Return (x, y) of the center of cell containing provided text 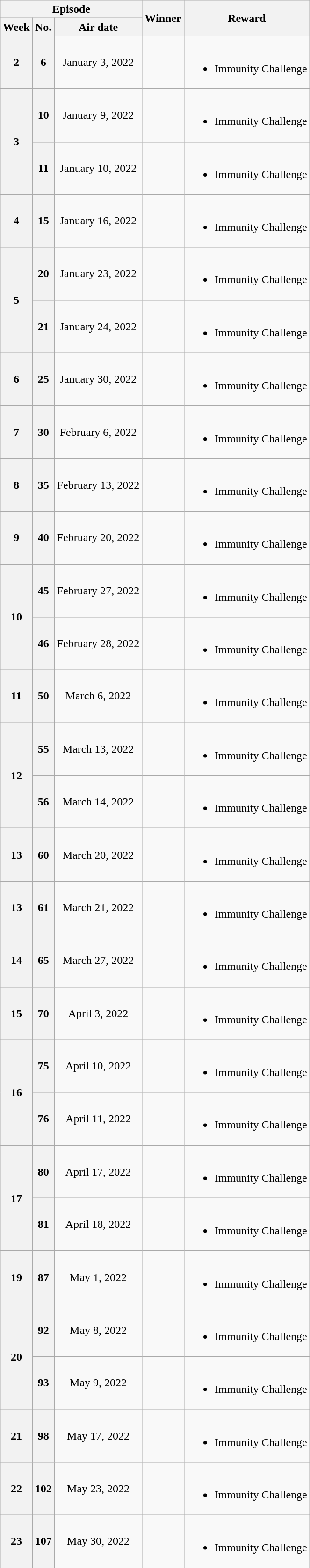
75 (43, 1066)
61 (43, 907)
February 20, 2022 (98, 537)
February 28, 2022 (98, 644)
Episode (71, 9)
60 (43, 855)
May 9, 2022 (98, 1383)
April 10, 2022 (98, 1066)
16 (16, 1092)
46 (43, 644)
March 13, 2022 (98, 749)
93 (43, 1383)
May 17, 2022 (98, 1435)
107 (43, 1542)
January 10, 2022 (98, 168)
70 (43, 1013)
7 (16, 432)
February 27, 2022 (98, 591)
2 (16, 63)
No. (43, 27)
92 (43, 1330)
March 27, 2022 (98, 961)
May 1, 2022 (98, 1277)
May 30, 2022 (98, 1542)
Week (16, 27)
Reward (247, 18)
Winner (163, 18)
March 20, 2022 (98, 855)
12 (16, 776)
102 (43, 1489)
January 30, 2022 (98, 379)
8 (16, 485)
56 (43, 802)
3 (16, 142)
May 8, 2022 (98, 1330)
January 3, 2022 (98, 63)
87 (43, 1277)
March 14, 2022 (98, 802)
5 (16, 300)
23 (16, 1542)
55 (43, 749)
98 (43, 1435)
22 (16, 1489)
January 23, 2022 (98, 274)
March 21, 2022 (98, 907)
25 (43, 379)
April 18, 2022 (98, 1224)
February 6, 2022 (98, 432)
March 6, 2022 (98, 696)
50 (43, 696)
January 24, 2022 (98, 326)
February 13, 2022 (98, 485)
May 23, 2022 (98, 1489)
19 (16, 1277)
17 (16, 1198)
40 (43, 537)
30 (43, 432)
4 (16, 221)
Air date (98, 27)
January 16, 2022 (98, 221)
35 (43, 485)
January 9, 2022 (98, 115)
14 (16, 961)
80 (43, 1172)
April 11, 2022 (98, 1119)
April 17, 2022 (98, 1172)
65 (43, 961)
45 (43, 591)
81 (43, 1224)
April 3, 2022 (98, 1013)
9 (16, 537)
76 (43, 1119)
